Extract the [X, Y] coordinate from the center of the cell holding the provided text.  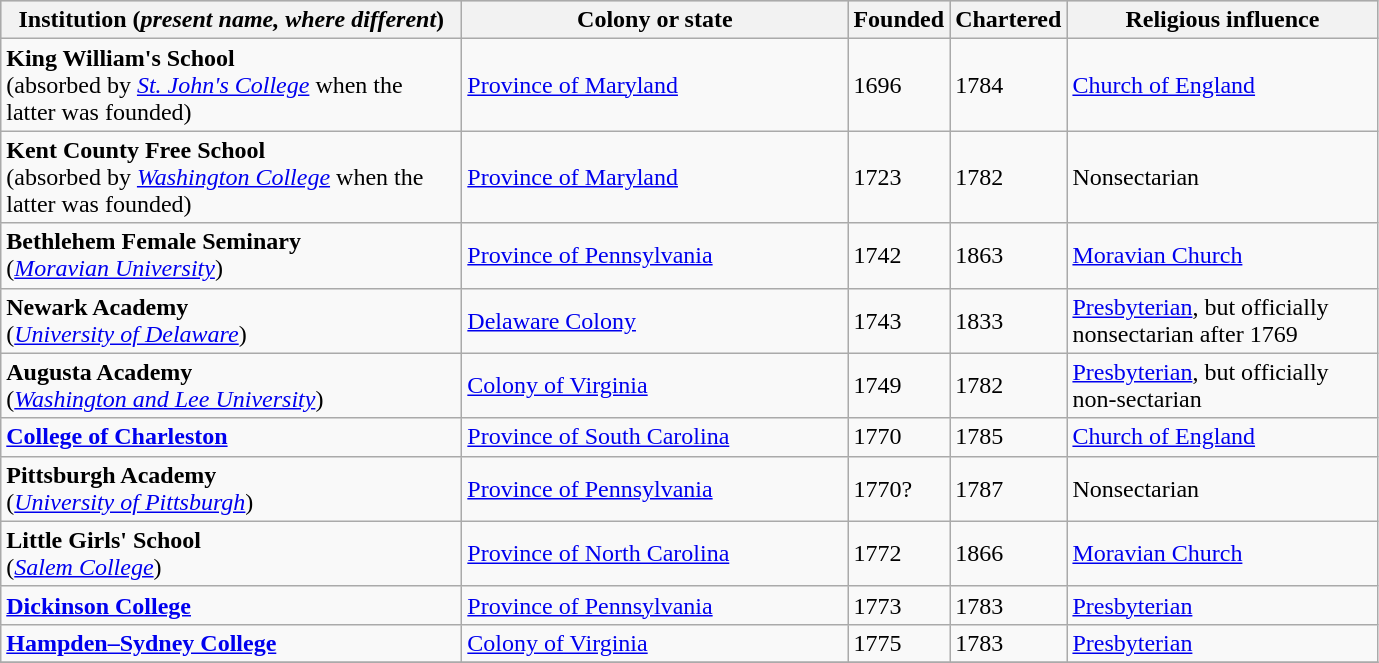
Presbyterian, but officially nonsectarian after 1769 [1222, 320]
Augusta Academy (Washington and Lee University) [232, 386]
Chartered [1008, 20]
1770 [899, 437]
Colony or state [655, 20]
Hampden–Sydney College [232, 643]
College of Charleston [232, 437]
1742 [899, 256]
Presbyterian, but officially non-sectarian [1222, 386]
1772 [899, 554]
Dickinson College [232, 605]
1784 [1008, 85]
Religious influence [1222, 20]
Kent County Free School (absorbed by Washington College when the latter was founded) [232, 177]
1723 [899, 177]
Province of North Carolina [655, 554]
1785 [1008, 437]
1749 [899, 386]
Province of South Carolina [655, 437]
Delaware Colony [655, 320]
Founded [899, 20]
Pittsburgh Academy (University of Pittsburgh) [232, 488]
1743 [899, 320]
1775 [899, 643]
Little Girls' School (Salem College) [232, 554]
1787 [1008, 488]
1770? [899, 488]
1833 [1008, 320]
Bethlehem Female Seminary (Moravian University) [232, 256]
1863 [1008, 256]
1866 [1008, 554]
Newark Academy(University of Delaware) [232, 320]
King William's School(absorbed by St. John's College when the latter was founded) [232, 85]
1773 [899, 605]
Institution (present name, where different) [232, 20]
1696 [899, 85]
